Extract the [x, y] coordinate from the center of the cell holding the provided text.  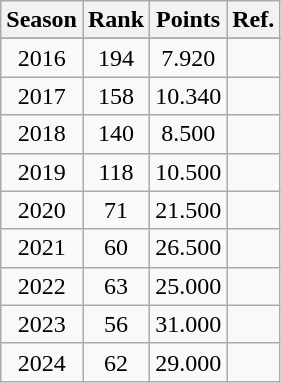
26.500 [188, 248]
8.500 [188, 134]
71 [116, 210]
25.000 [188, 286]
Rank [116, 20]
2016 [42, 58]
31.000 [188, 324]
56 [116, 324]
118 [116, 172]
Ref. [254, 20]
10.340 [188, 96]
2022 [42, 286]
2018 [42, 134]
158 [116, 96]
21.500 [188, 210]
62 [116, 362]
63 [116, 286]
140 [116, 134]
2023 [42, 324]
Season [42, 20]
2020 [42, 210]
2021 [42, 248]
60 [116, 248]
2024 [42, 362]
2017 [42, 96]
194 [116, 58]
Points [188, 20]
10.500 [188, 172]
2019 [42, 172]
7.920 [188, 58]
29.000 [188, 362]
